Determine the [x, y] coordinate at the center of the cell enclosing the given text.  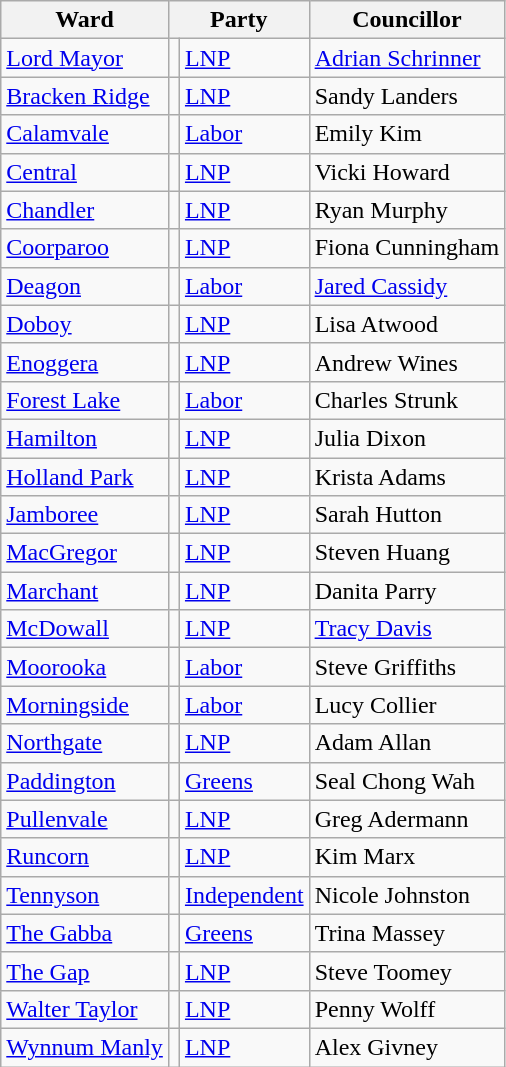
Kim Marx [407, 857]
Northgate [85, 743]
Hamilton [85, 438]
Tennyson [85, 895]
Greg Adermann [407, 819]
Sarah Hutton [407, 515]
Charles Strunk [407, 400]
Paddington [85, 781]
Chandler [85, 210]
The Gap [85, 971]
Emily Kim [407, 134]
Councillor [407, 20]
Lord Mayor [85, 58]
Steve Toomey [407, 971]
Steve Griffiths [407, 667]
Krista Adams [407, 477]
Jamboree [85, 515]
Moorooka [85, 667]
Lucy Collier [407, 705]
Marchant [85, 591]
Independent [244, 895]
McDowall [85, 629]
Walter Taylor [85, 1009]
Trina Massey [407, 933]
Nicole Johnston [407, 895]
MacGregor [85, 553]
Tracy Davis [407, 629]
Sandy Landers [407, 96]
Ryan Murphy [407, 210]
Penny Wolff [407, 1009]
Steven Huang [407, 553]
Party [238, 20]
Ward [85, 20]
Vicki Howard [407, 172]
Morningside [85, 705]
Deagon [85, 286]
Holland Park [85, 477]
Lisa Atwood [407, 324]
Danita Parry [407, 591]
Enoggera [85, 362]
Doboy [85, 324]
Calamvale [85, 134]
Central [85, 172]
Jared Cassidy [407, 286]
Pullenvale [85, 819]
Forest Lake [85, 400]
Julia Dixon [407, 438]
Fiona Cunningham [407, 248]
Runcorn [85, 857]
Alex Givney [407, 1047]
Wynnum Manly [85, 1047]
Adam Allan [407, 743]
Coorparoo [85, 248]
Adrian Schrinner [407, 58]
Seal Chong Wah [407, 781]
Bracken Ridge [85, 96]
Andrew Wines [407, 362]
The Gabba [85, 933]
